Provide the [X, Y] coordinate of the cell's center where the given text is located.  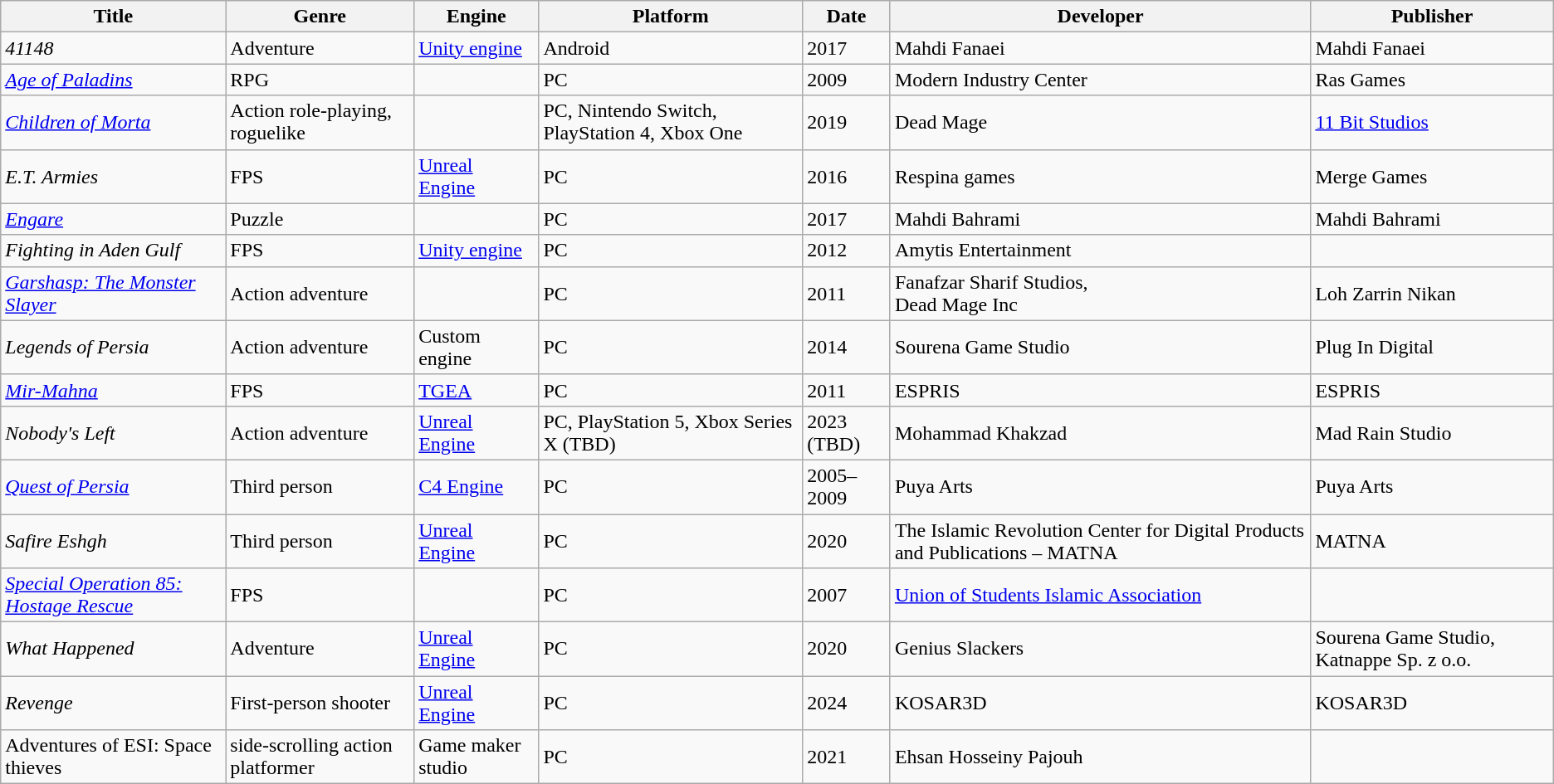
TGEA [476, 390]
First-person shooter [320, 704]
Amytis Entertainment [1100, 251]
Safire Eshgh [113, 541]
Garshasp: The Monster Slayer [113, 294]
Sourena Game Studio [1100, 347]
41148 [113, 48]
side-scrolling action platformer [320, 757]
2019 [847, 123]
RPG [320, 80]
Legends of Persia [113, 347]
2021 [847, 757]
2007 [847, 596]
E.T. Armies [113, 176]
2012 [847, 251]
Fanafzar Sharif Studios, Dead Mage Inc [1100, 294]
Children of Morta [113, 123]
Ehsan Hosseiny Pajouh [1100, 757]
Quest of Persia [113, 486]
Revenge [113, 704]
2023 (TBD) [847, 433]
2005–2009 [847, 486]
Age of Paladins [113, 80]
2016 [847, 176]
Mohammad Khakzad [1100, 433]
2009 [847, 80]
Action role-playing, roguelike [320, 123]
Sourena Game Studio, Katnappe Sp. z o.o. [1432, 649]
Dead Mage [1100, 123]
What Happened [113, 649]
Mir-Mahna [113, 390]
Date [847, 17]
Engare [113, 219]
Ras Games [1432, 80]
Custom engine [476, 347]
Merge Games [1432, 176]
Engine [476, 17]
Nobody's Left [113, 433]
Genre [320, 17]
PC, Nintendo Switch, PlayStation 4, Xbox One [671, 123]
Loh Zarrin Nikan [1432, 294]
Android [671, 48]
Developer [1100, 17]
Puzzle [320, 219]
Plug In Digital [1432, 347]
PC, PlayStation 5, Xbox Series X (TBD) [671, 433]
Union of Students Islamic Association [1100, 596]
Adventures of ESI: Space thieves [113, 757]
Platform [671, 17]
MATNA [1432, 541]
The Islamic Revolution Center for Digital Products and Publications – MATNA [1100, 541]
Mad Rain Studio [1432, 433]
Modern Industry Center [1100, 80]
2024 [847, 704]
Publisher [1432, 17]
Respina games [1100, 176]
11 Bit Studios [1432, 123]
C4 Engine [476, 486]
2014 [847, 347]
Title [113, 17]
Genius Slackers [1100, 649]
Game maker studio [476, 757]
Fighting in Aden Gulf [113, 251]
Special Operation 85: Hostage Rescue [113, 596]
